For the text-containing cell, return its midpoint in [X, Y] coordinate format. 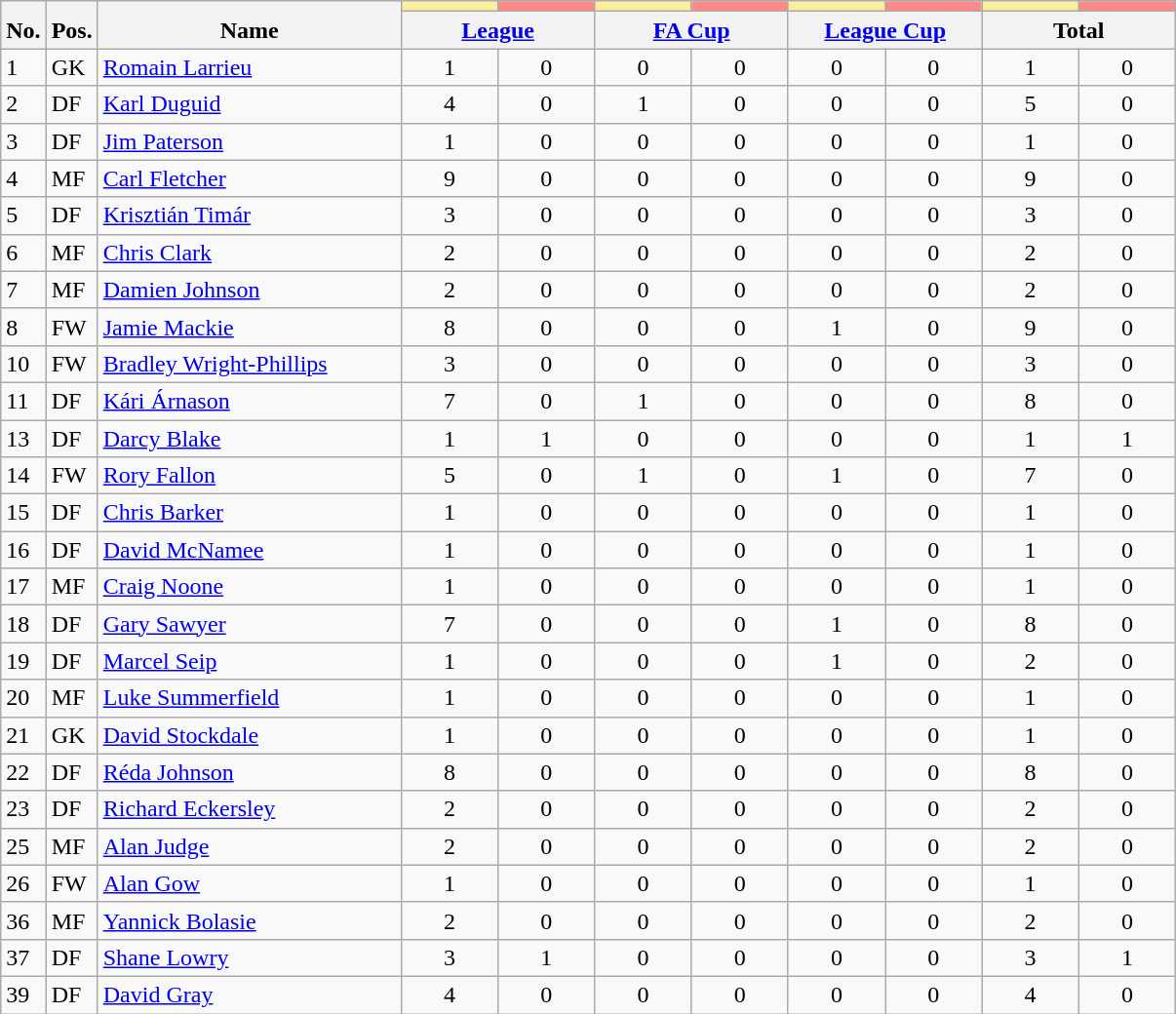
Jim Paterson [250, 141]
Krisztián Timár [250, 215]
14 [23, 476]
Pos. [72, 25]
23 [23, 809]
League [497, 30]
No. [23, 25]
Romain Larrieu [250, 67]
Shane Lowry [250, 957]
Rory Fallon [250, 476]
21 [23, 735]
19 [23, 661]
Kári Árnason [250, 401]
13 [23, 438]
Karl Duguid [250, 104]
League Cup [885, 30]
David Stockdale [250, 735]
Chris Barker [250, 513]
Gary Sawyer [250, 624]
Name [250, 25]
Chris Clark [250, 253]
10 [23, 364]
Luke Summerfield [250, 698]
37 [23, 957]
FA Cup [692, 30]
26 [23, 883]
Damien Johnson [250, 290]
Carl Fletcher [250, 178]
20 [23, 698]
Craig Noone [250, 587]
16 [23, 550]
Marcel Seip [250, 661]
17 [23, 587]
Bradley Wright-Phillips [250, 364]
11 [23, 401]
15 [23, 513]
David Gray [250, 994]
Total [1078, 30]
22 [23, 772]
Jamie Mackie [250, 327]
Alan Judge [250, 846]
36 [23, 920]
6 [23, 253]
David McNamee [250, 550]
39 [23, 994]
18 [23, 624]
Yannick Bolasie [250, 920]
Alan Gow [250, 883]
Réda Johnson [250, 772]
Richard Eckersley [250, 809]
Darcy Blake [250, 438]
25 [23, 846]
